From the cell containing the given text, extract its center point as (X, Y) coordinate. 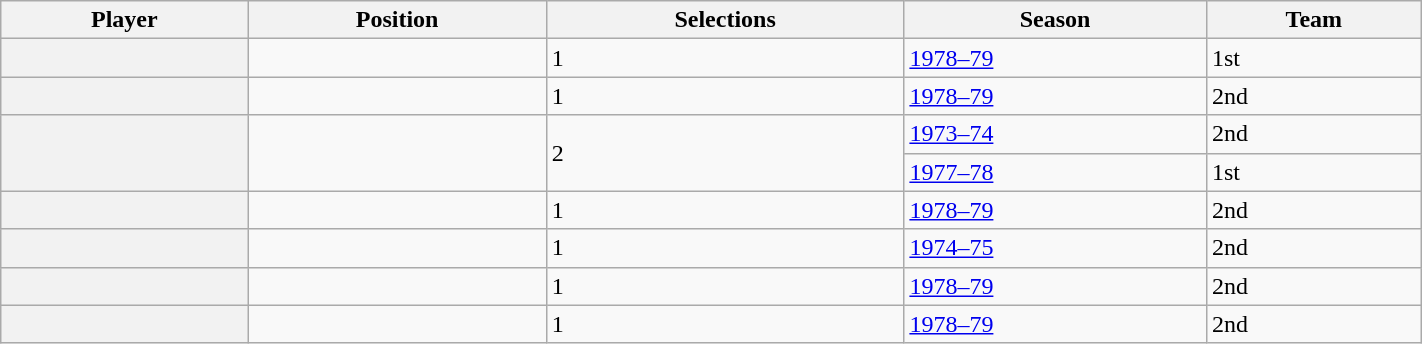
Season (1055, 20)
2 (725, 153)
Player (124, 20)
Team (1314, 20)
Selections (725, 20)
1974–75 (1055, 248)
1973–74 (1055, 134)
Position (397, 20)
1977–78 (1055, 172)
